Detect which cell encompasses the target text, then output its [X, Y] center coordinate. 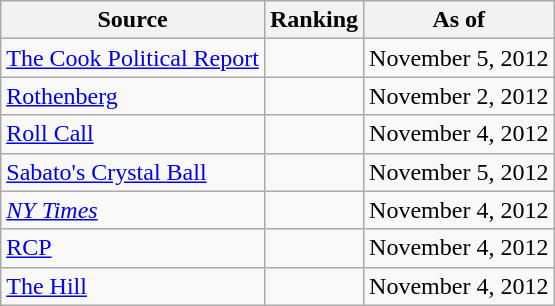
November 2, 2012 [459, 96]
Rothenberg [133, 96]
Ranking [314, 20]
As of [459, 20]
NY Times [133, 210]
The Hill [133, 286]
RCP [133, 248]
Source [133, 20]
Sabato's Crystal Ball [133, 172]
Roll Call [133, 134]
The Cook Political Report [133, 58]
